Capture the cell that displays the provided text and extract its (X, Y) central coordinate. 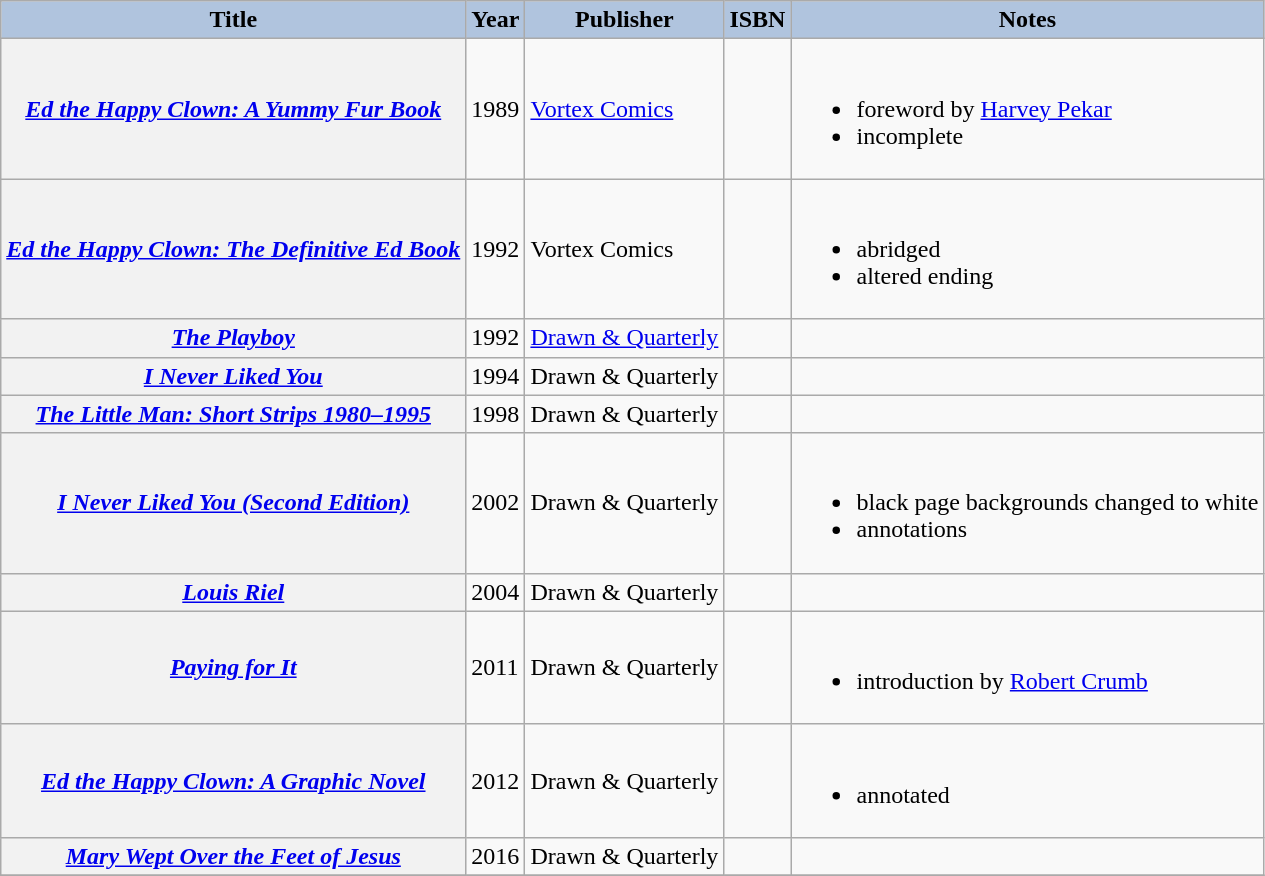
Mary Wept Over the Feet of Jesus (234, 856)
Louis Riel (234, 592)
abridgedaltered ending (1028, 249)
1994 (496, 376)
Publisher (624, 20)
2004 (496, 592)
1989 (496, 109)
1998 (496, 414)
2012 (496, 780)
Ed the Happy Clown: A Yummy Fur Book (234, 109)
2002 (496, 503)
introduction by Robert Crumb (1028, 668)
The Playboy (234, 338)
Title (234, 20)
2011 (496, 668)
The Little Man: Short Strips 1980–1995 (234, 414)
I Never Liked You (234, 376)
ISBN (758, 20)
Year (496, 20)
2016 (496, 856)
Notes (1028, 20)
Ed the Happy Clown: The Definitive Ed Book (234, 249)
annotated (1028, 780)
Paying for It (234, 668)
black page backgrounds changed to whiteannotations (1028, 503)
foreword by Harvey Pekarincomplete (1028, 109)
I Never Liked You (Second Edition) (234, 503)
Ed the Happy Clown: A Graphic Novel (234, 780)
